Return the [X, Y] coordinate for the center point of the cell that contains the specified text.  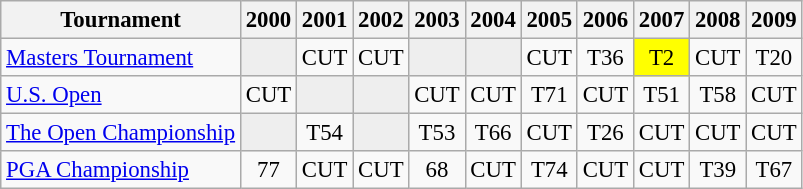
2007 [661, 20]
Tournament [121, 20]
T26 [605, 133]
2004 [493, 20]
2009 [774, 20]
T67 [774, 170]
2005 [549, 20]
2006 [605, 20]
T39 [718, 170]
The Open Championship [121, 133]
Masters Tournament [121, 58]
T36 [605, 58]
77 [268, 170]
T54 [325, 133]
T66 [493, 133]
T2 [661, 58]
PGA Championship [121, 170]
2002 [381, 20]
T74 [549, 170]
U.S. Open [121, 95]
2003 [437, 20]
2008 [718, 20]
2001 [325, 20]
2000 [268, 20]
T58 [718, 95]
68 [437, 170]
T71 [549, 95]
T53 [437, 133]
T20 [774, 58]
T51 [661, 95]
